Detect which cell encompasses the target text, then output its [X, Y] center coordinate. 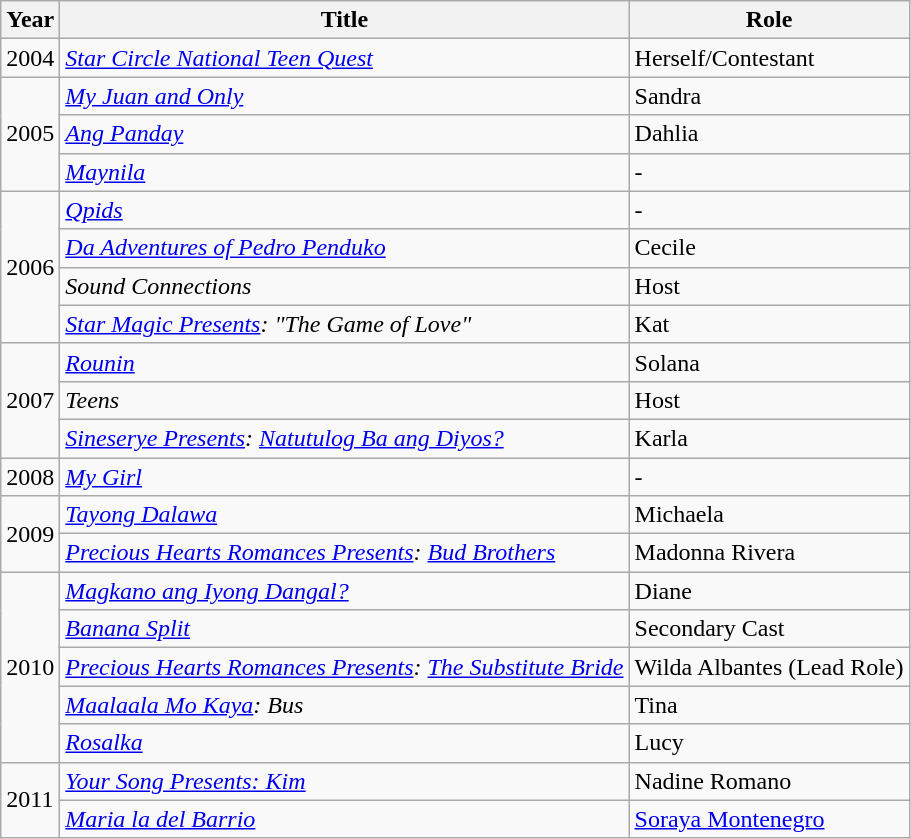
2006 [30, 267]
Maria la del Barrio [344, 819]
2008 [30, 477]
Magkano ang Iyong Dangal? [344, 591]
Nadine Romano [769, 781]
Teens [344, 400]
Rosalka [344, 743]
Tina [769, 705]
2004 [30, 58]
Year [30, 20]
Qpids [344, 210]
Kat [769, 324]
Precious Hearts Romances Presents: Bud Brothers [344, 553]
Star Magic Presents: "The Game of Love" [344, 324]
Dahlia [769, 134]
2005 [30, 134]
My Girl [344, 477]
Herself/Contestant [769, 58]
Maalaala Mo Kaya: Bus [344, 705]
Star Circle National Teen Quest [344, 58]
Title [344, 20]
Ang Panday [344, 134]
Solana [769, 362]
Precious Hearts Romances Presents: The Substitute Bride [344, 667]
Sineserye Presents: Natutulog Ba ang Diyos? [344, 438]
Michaela [769, 515]
Wilda Albantes (Lead Role) [769, 667]
Cecile [769, 248]
Diane [769, 591]
Madonna Rivera [769, 553]
Soraya Montenegro [769, 819]
Sandra [769, 96]
Da Adventures of Pedro Penduko [344, 248]
2007 [30, 400]
My Juan and Only [344, 96]
Karla [769, 438]
2011 [30, 800]
Tayong Dalawa [344, 515]
Role [769, 20]
Sound Connections [344, 286]
Rounin [344, 362]
Lucy [769, 743]
Secondary Cast [769, 629]
Banana Split [344, 629]
2010 [30, 667]
Maynila [344, 172]
Your Song Presents: Kim [344, 781]
2009 [30, 534]
